Extract the [X, Y] coordinate from the center of the cell holding the provided text.  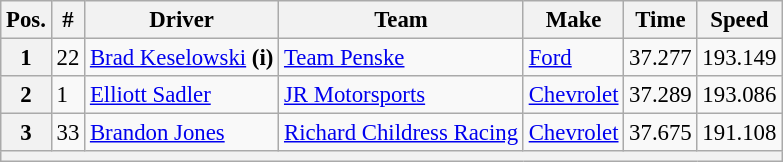
191.108 [740, 133]
Pos. [26, 20]
JR Motorsports [402, 95]
33 [68, 133]
Speed [740, 20]
22 [68, 58]
Elliott Sadler [182, 95]
Time [660, 20]
37.289 [660, 95]
37.277 [660, 58]
Ford [573, 58]
Team Penske [402, 58]
193.149 [740, 58]
# [68, 20]
3 [26, 133]
37.675 [660, 133]
Brad Keselowski (i) [182, 58]
Driver [182, 20]
Make [573, 20]
193.086 [740, 95]
Brandon Jones [182, 133]
Richard Childress Racing [402, 133]
Team [402, 20]
2 [26, 95]
